Determine the (X, Y) coordinate at the center of the cell enclosing the given text.  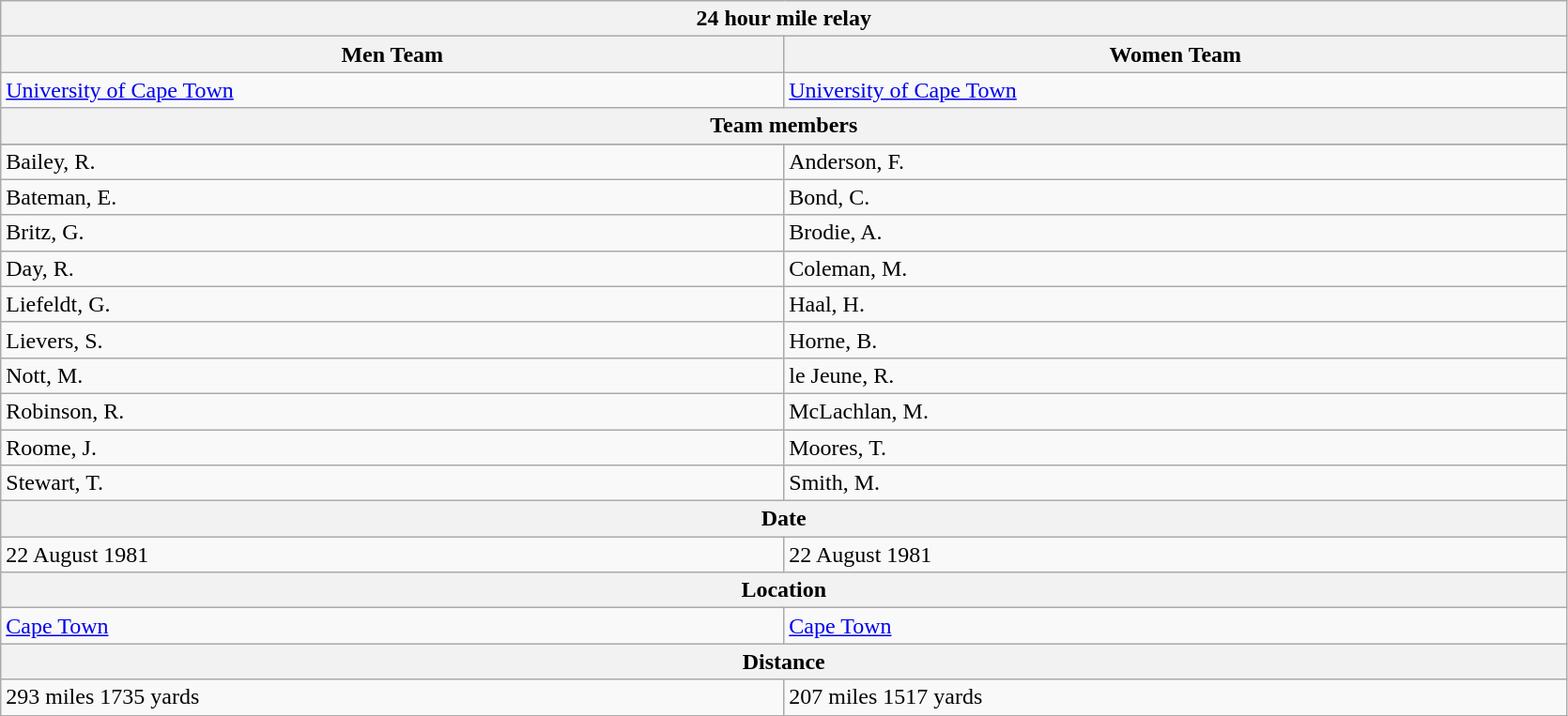
207 miles 1517 yards (1176, 697)
24 hour mile relay (784, 19)
Moores, T. (1176, 448)
Smith, M. (1176, 483)
Bond, C. (1176, 197)
Roome, J. (392, 448)
Distance (784, 662)
Britz, G. (392, 233)
Horne, B. (1176, 340)
Anderson, F. (1176, 161)
Date (784, 519)
Robinson, R. (392, 411)
Women Team (1176, 54)
Location (784, 590)
le Jeune, R. (1176, 375)
Coleman, M. (1176, 268)
McLachlan, M. (1176, 411)
Bateman, E. (392, 197)
Lievers, S. (392, 340)
Nott, M. (392, 375)
Brodie, A. (1176, 233)
Haal, H. (1176, 304)
Day, R. (392, 268)
Men Team (392, 54)
293 miles 1735 yards (392, 697)
Liefeldt, G. (392, 304)
Bailey, R. (392, 161)
Stewart, T. (392, 483)
Team members (784, 126)
